Locate the cell with the specified text and output its (X, Y) center coordinate. 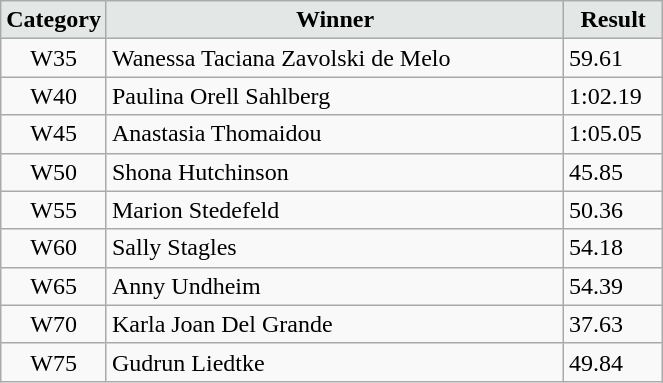
45.85 (614, 172)
Result (614, 20)
1:02.19 (614, 96)
54.18 (614, 248)
Gudrun Liedtke (334, 362)
Shona Hutchinson (334, 172)
Anny Undheim (334, 286)
37.63 (614, 324)
Anastasia Thomaidou (334, 134)
49.84 (614, 362)
W55 (54, 210)
Wanessa Taciana Zavolski de Melo (334, 58)
W45 (54, 134)
Paulina Orell Sahlberg (334, 96)
Marion Stedefeld (334, 210)
W70 (54, 324)
Karla Joan Del Grande (334, 324)
W75 (54, 362)
W50 (54, 172)
1:05.05 (614, 134)
Category (54, 20)
Winner (334, 20)
W65 (54, 286)
W35 (54, 58)
59.61 (614, 58)
W60 (54, 248)
W40 (54, 96)
50.36 (614, 210)
Sally Stagles (334, 248)
54.39 (614, 286)
